Capture the cell that displays the provided text and extract its [X, Y] central coordinate. 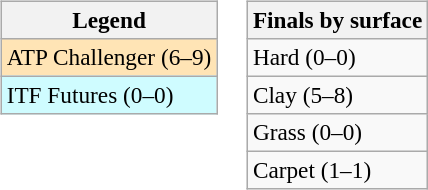
Carpet (1–1) [337, 171]
Legend [108, 20]
Hard (0–0) [337, 57]
Finals by surface [337, 20]
ITF Futures (0–0) [108, 95]
Grass (0–0) [337, 133]
ATP Challenger (6–9) [108, 57]
Clay (5–8) [337, 95]
